Search for the cell housing the specified text and yield its [X, Y] center coordinate. 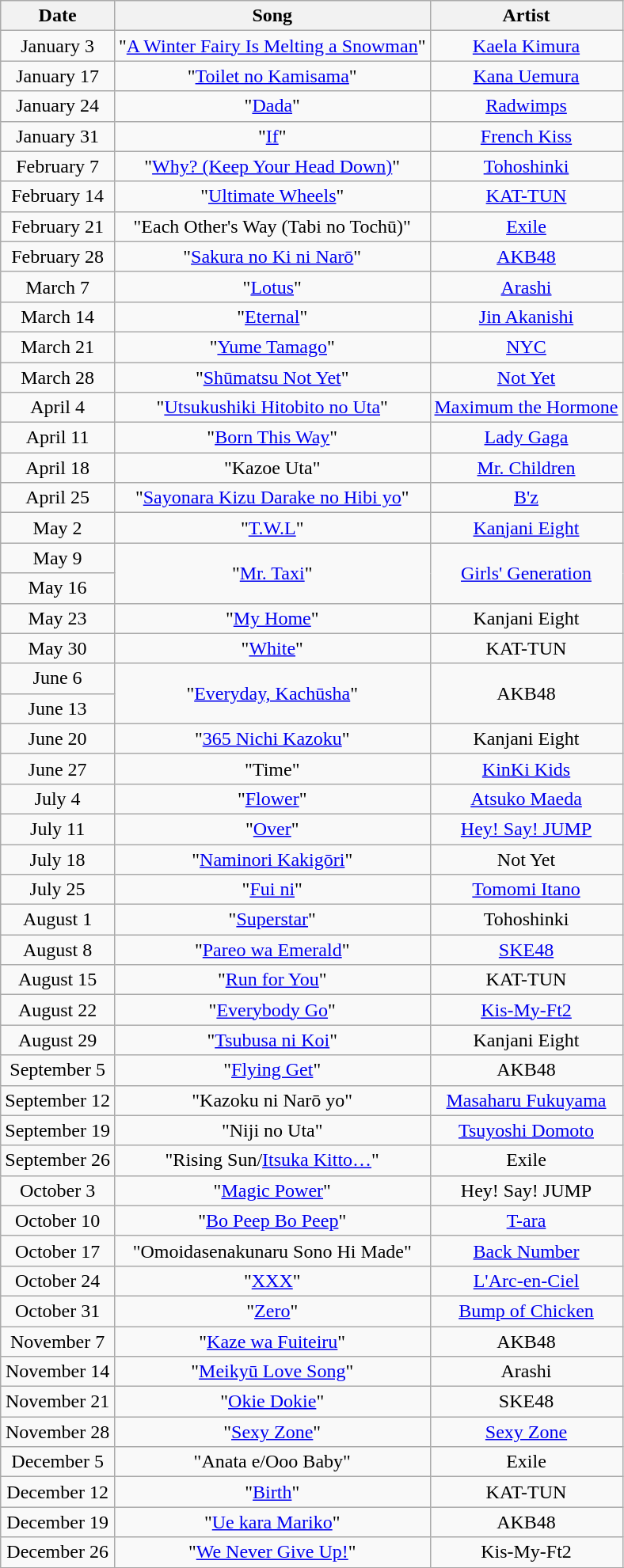
May 2 [58, 528]
"Omoidasenakunaru Sono Hi Made" [272, 1251]
"365 Nichi Kazoku" [272, 738]
November 7 [58, 1342]
"Sakura no Ki ni Narō" [272, 256]
Mr. Children [526, 468]
"Run for You" [272, 980]
"Flying Get" [272, 1070]
Bump of Chicken [526, 1311]
February 28 [58, 256]
"Dada" [272, 106]
Sexy Zone [526, 1432]
T-ara [526, 1221]
January 17 [58, 76]
"XXX" [272, 1281]
NYC [526, 347]
January 31 [58, 136]
"Sexy Zone" [272, 1432]
October 31 [58, 1311]
March 28 [58, 378]
"Everybody Go" [272, 1010]
August 29 [58, 1040]
"Why? (Keep Your Head Down)" [272, 166]
"Over" [272, 829]
Back Number [526, 1251]
"Kazoku ni Narō yo" [272, 1100]
"Flower" [272, 799]
"Eternal" [272, 317]
Atsuko Maeda [526, 799]
February 14 [58, 196]
"Birth" [272, 1492]
August 15 [58, 980]
French Kiss [526, 136]
"Everyday, Kachūsha" [272, 693]
Kaela Kimura [526, 46]
"Kaze wa Fuiteiru" [272, 1342]
January 24 [58, 106]
Maximum the Hormone [526, 408]
August 22 [58, 1010]
"White" [272, 648]
L'Arc-en-Ciel [526, 1281]
April 4 [58, 408]
"Magic Power" [272, 1190]
July 18 [58, 859]
May 9 [58, 558]
"Kazoe Uta" [272, 468]
April 25 [58, 498]
July 25 [58, 890]
"Yume Tamago" [272, 347]
October 3 [58, 1190]
"Shūmatsu Not Yet" [272, 378]
Tomomi Itano [526, 890]
April 18 [58, 468]
October 10 [58, 1221]
"Pareo wa Emerald" [272, 950]
"T.W.L" [272, 528]
Date [58, 16]
June 20 [58, 738]
November 14 [58, 1372]
September 19 [58, 1130]
"Ue kara Mariko" [272, 1522]
September 26 [58, 1160]
September 12 [58, 1100]
December 26 [58, 1552]
"Each Other's Way (Tabi no Tochū)" [272, 226]
December 12 [58, 1492]
August 8 [58, 950]
Masaharu Fukuyama [526, 1100]
"If" [272, 136]
"Okie Dokie" [272, 1402]
March 7 [58, 287]
October 24 [58, 1281]
KinKi Kids [526, 769]
July 11 [58, 829]
Jin Akanishi [526, 317]
February 21 [58, 226]
Radwimps [526, 106]
"My Home" [272, 618]
"A Winter Fairy Is Melting a Snowman" [272, 46]
October 17 [58, 1251]
"Toilet no Kamisama" [272, 76]
Artist [526, 16]
Lady Gaga [526, 438]
"Zero" [272, 1311]
"Niji no Uta" [272, 1130]
November 28 [58, 1432]
"Ultimate Wheels" [272, 196]
March 14 [58, 317]
"Meikyū Love Song" [272, 1372]
March 21 [58, 347]
Song [272, 16]
"We Never Give Up!" [272, 1552]
June 13 [58, 708]
November 21 [58, 1402]
February 7 [58, 166]
June 6 [58, 678]
"Bo Peep Bo Peep" [272, 1221]
December 5 [58, 1462]
May 30 [58, 648]
"Anata e/Ooo Baby" [272, 1462]
April 11 [58, 438]
"Superstar" [272, 920]
"Tsubusa ni Koi" [272, 1040]
May 16 [58, 588]
January 3 [58, 46]
"Lotus" [272, 287]
"Rising Sun/Itsuka Kitto…" [272, 1160]
"Born This Way" [272, 438]
"Naminori Kakigōri" [272, 859]
June 27 [58, 769]
Girls' Generation [526, 573]
"Mr. Taxi" [272, 573]
December 19 [58, 1522]
"Utsukushiki Hitobito no Uta" [272, 408]
July 4 [58, 799]
"Time" [272, 769]
May 23 [58, 618]
Kana Uemura [526, 76]
B'z [526, 498]
September 5 [58, 1070]
August 1 [58, 920]
"Sayonara Kizu Darake no Hibi yo" [272, 498]
"Fui ni" [272, 890]
Tsuyoshi Domoto [526, 1130]
